Provide the (X, Y) coordinate of the cell's center where the given text is located.  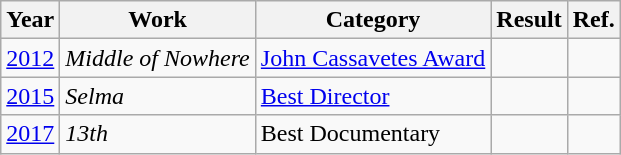
Selma (158, 96)
Result (529, 20)
Year (30, 20)
13th (158, 134)
2012 (30, 58)
2015 (30, 96)
Best Director (373, 96)
Middle of Nowhere (158, 58)
John Cassavetes Award (373, 58)
Category (373, 20)
Work (158, 20)
2017 (30, 134)
Best Documentary (373, 134)
Ref. (594, 20)
